Return [X, Y] of the center of cell containing provided text 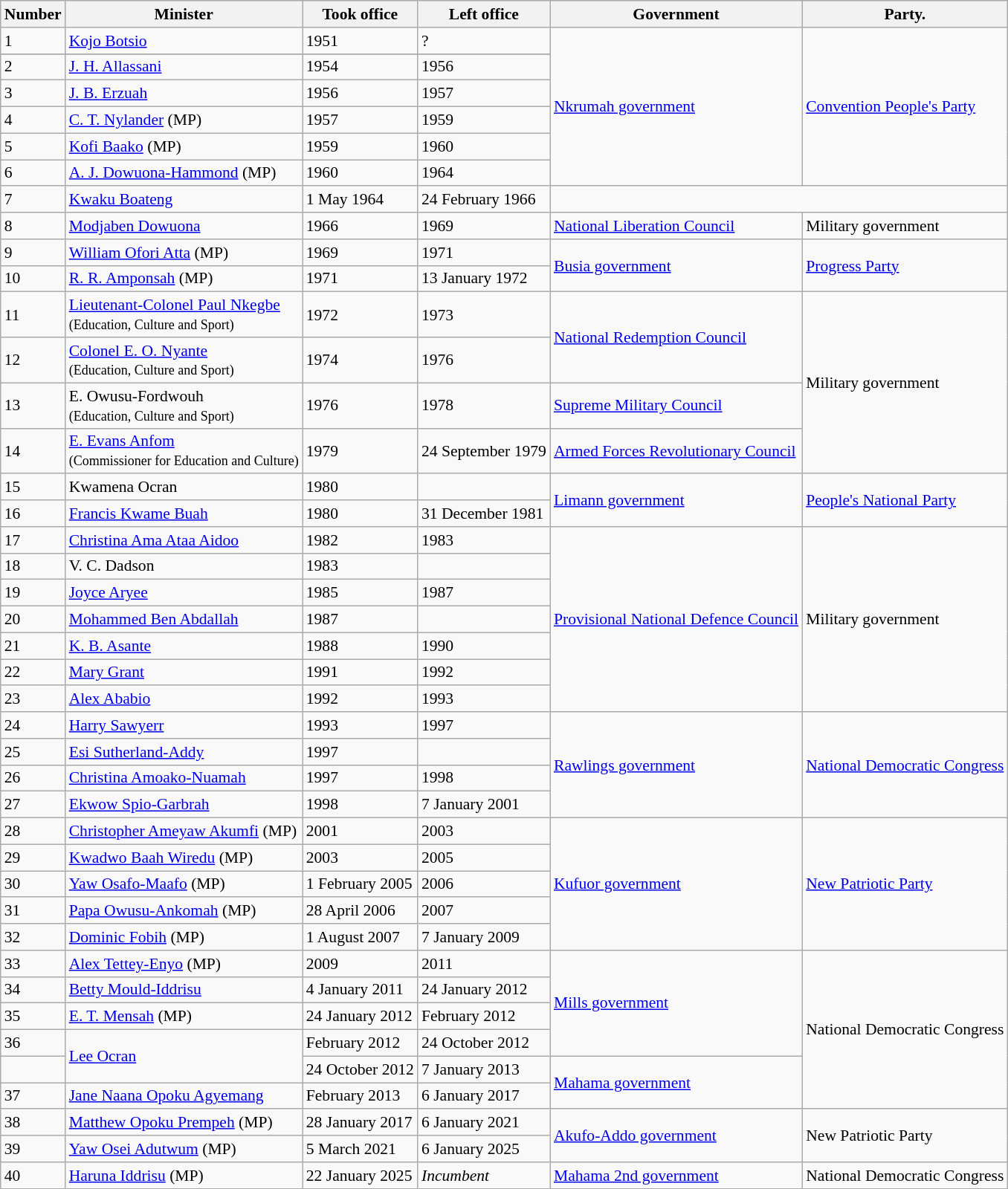
Francis Kwame Buah [184, 513]
Akufo-Addo government [676, 1135]
28 January 2017 [360, 1123]
24 September 1979 [484, 450]
National Redemption Council [676, 337]
16 [33, 513]
18 [33, 566]
Yaw Osafo-Maafo (MP) [184, 884]
37 [33, 1096]
38 [33, 1123]
Matthew Opoku Prempeh (MP) [184, 1123]
27 [33, 805]
34 [33, 990]
Haruna Iddrisu (MP) [184, 1176]
V. C. Dadson [184, 566]
17 [33, 540]
Limann government [676, 501]
31 December 1981 [484, 513]
Kufuor government [676, 884]
R. R. Amponsah (MP) [184, 279]
2005 [484, 858]
7 January 2009 [484, 937]
1954 [360, 67]
12 [33, 360]
Joyce Aryee [184, 593]
13 [33, 406]
Armed Forces Revolutionary Council [676, 450]
Kwaku Boateng [184, 200]
1988 [360, 646]
? [484, 41]
Lee Ocran [184, 1057]
28 [33, 832]
24 February 1966 [484, 200]
1 [33, 41]
Kojo Botsio [184, 41]
Mohammed Ben Abdallah [184, 620]
J. H. Allassani [184, 67]
4 January 2011 [360, 990]
22 [33, 673]
1972 [360, 315]
2011 [484, 964]
1974 [360, 360]
36 [33, 1043]
7 January 2013 [484, 1069]
2006 [484, 884]
Busia government [676, 266]
Ekwow Spio-Garbrah [184, 805]
Kwadwo Baah Wiredu (MP) [184, 858]
22 January 2025 [360, 1176]
Jane Naana Opoku Agyemang [184, 1096]
1978 [484, 406]
Party. [905, 14]
February 2013 [360, 1096]
1 May 1964 [360, 200]
20 [33, 620]
Nkrumah government [676, 107]
2 [33, 67]
3 [33, 94]
1985 [360, 593]
1990 [484, 646]
1979 [360, 450]
32 [33, 937]
Colonel E. O. Nyante(Education, Culture and Sport) [184, 360]
15 [33, 487]
5 [33, 146]
33 [33, 964]
C. T. Nylander (MP) [184, 120]
1966 [360, 226]
8 [33, 226]
5 March 2021 [360, 1149]
Convention People's Party [905, 107]
10 [33, 279]
Dominic Fobih (MP) [184, 937]
11 [33, 315]
Mills government [676, 1003]
Incumbent [484, 1176]
Kwamena Ocran [184, 487]
31 [33, 911]
Progress Party [905, 266]
Number [33, 14]
6 January 2025 [484, 1149]
Christina Amoako-Nuamah [184, 778]
7 [33, 200]
1964 [484, 173]
Modjaben Dowuona [184, 226]
A. J. Dowuona-Hammond (MP) [184, 173]
13 January 1972 [484, 279]
2009 [360, 964]
6 [33, 173]
26 [33, 778]
Mahama 2nd government [676, 1176]
Kofi Baako (MP) [184, 146]
Christina Ama Ataa Aidoo [184, 540]
Christopher Ameyaw Akumfi (MP) [184, 832]
9 [33, 253]
J. B. Erzuah [184, 94]
25 [33, 752]
Lieutenant-Colonel Paul Nkegbe(Education, Culture and Sport) [184, 315]
People's National Party [905, 501]
24 [33, 725]
Alex Ababio [184, 699]
E. Owusu-Fordwouh(Education, Culture and Sport) [184, 406]
Esi Sutherland-Addy [184, 752]
1973 [484, 315]
6 January 2017 [484, 1096]
23 [33, 699]
2001 [360, 832]
39 [33, 1149]
Took office [360, 14]
1982 [360, 540]
E. T. Mensah (MP) [184, 1017]
Yaw Osei Adutwum (MP) [184, 1149]
40 [33, 1176]
1991 [360, 673]
29 [33, 858]
Left office [484, 14]
28 April 2006 [360, 911]
Mary Grant [184, 673]
1951 [360, 41]
14 [33, 450]
Supreme Military Council [676, 406]
19 [33, 593]
Minister [184, 14]
Alex Tettey-Enyo (MP) [184, 964]
National Liberation Council [676, 226]
Harry Sawyerr [184, 725]
35 [33, 1017]
30 [33, 884]
1 August 2007 [360, 937]
E. Evans Anfom(Commissioner for Education and Culture) [184, 450]
Government [676, 14]
6 January 2021 [484, 1123]
Betty Mould-Iddrisu [184, 990]
2007 [484, 911]
K. B. Asante [184, 646]
4 [33, 120]
Mahama government [676, 1082]
Rawlings government [676, 765]
21 [33, 646]
Provisional National Defence Council [676, 620]
William Ofori Atta (MP) [184, 253]
Papa Owusu-Ankomah (MP) [184, 911]
1 February 2005 [360, 884]
7 January 2001 [484, 805]
